Provide the [X, Y] coordinate of the cell's center where the given text is located.  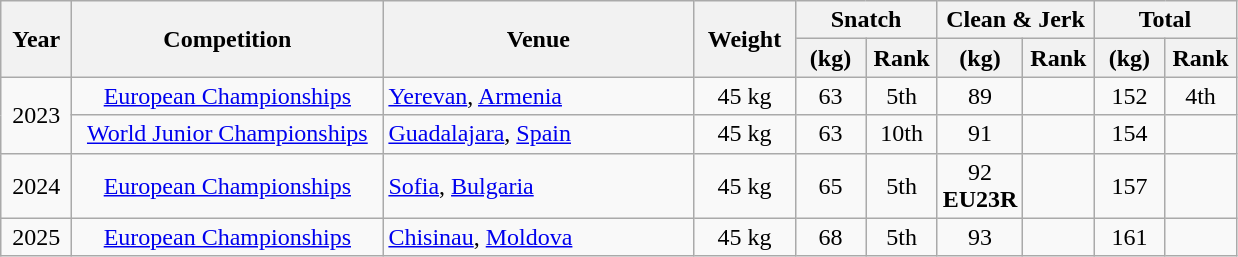
Snatch [866, 20]
Venue [538, 39]
89 [980, 96]
Yerevan, Armenia [538, 96]
Sofia, Bulgaria [538, 186]
Clean & Jerk [1016, 20]
10th [902, 134]
91 [980, 134]
65 [830, 186]
World Junior Championships [228, 134]
154 [1130, 134]
2024 [36, 186]
68 [830, 237]
2025 [36, 237]
Chisinau, Moldova [538, 237]
161 [1130, 237]
Guadalajara, Spain [538, 134]
157 [1130, 186]
93 [980, 237]
4th [1200, 96]
Total [1165, 20]
2023 [36, 115]
Year [36, 39]
92EU23R [980, 186]
Competition [228, 39]
152 [1130, 96]
Weight [744, 39]
